Search for the cell housing the specified text and yield its [X, Y] center coordinate. 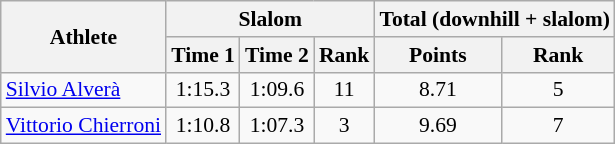
Time 1 [203, 55]
Points [438, 55]
1:10.8 [203, 126]
1:07.3 [277, 126]
11 [344, 90]
7 [558, 126]
3 [344, 126]
Total (downhill + slalom) [494, 19]
1:15.3 [203, 90]
8.71 [438, 90]
1:09.6 [277, 90]
5 [558, 90]
Vittorio Chierroni [84, 126]
Time 2 [277, 55]
Slalom [270, 19]
Athlete [84, 36]
Silvio Alverà [84, 90]
9.69 [438, 126]
